For the text-containing cell, return its midpoint in [x, y] coordinate format. 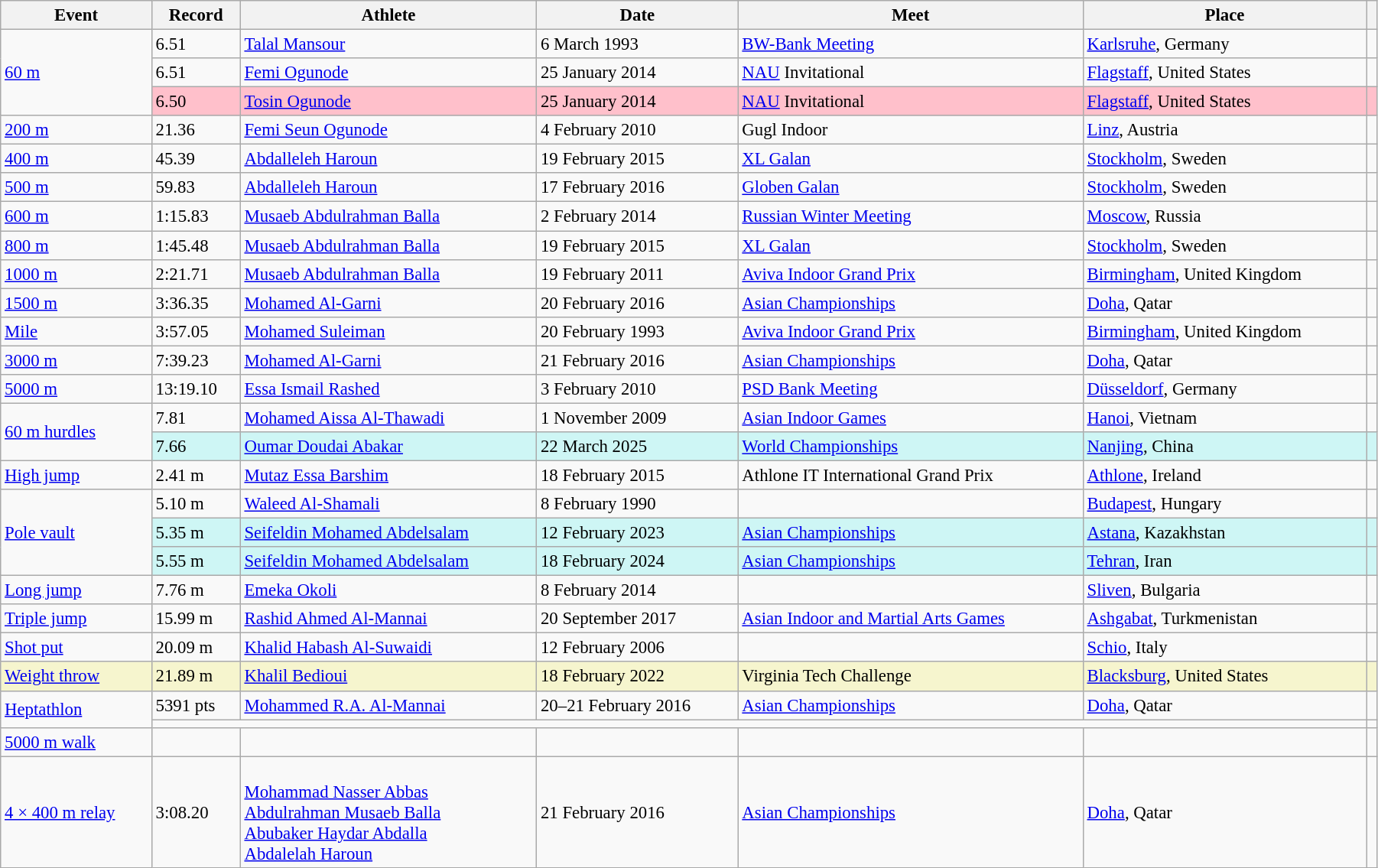
Mohammed R.A. Al-Mannai [388, 705]
21.89 m [196, 677]
Khalid Habash Al-Suwaidi [388, 648]
1:15.83 [196, 216]
60 m hurdles [76, 431]
High jump [76, 475]
Moscow, Russia [1225, 216]
3:57.05 [196, 331]
PSD Bank Meeting [910, 389]
5000 m [76, 389]
Gugl Indoor [910, 130]
Shot put [76, 648]
Schio, Italy [1225, 648]
20.09 m [196, 648]
18 February 2022 [638, 677]
5391 pts [196, 705]
Weight throw [76, 677]
Karlsruhe, Germany [1225, 44]
Blacksburg, United States [1225, 677]
20 February 1993 [638, 331]
500 m [76, 187]
600 m [76, 216]
Athlete [388, 15]
Ashgabat, Turkmenistan [1225, 619]
2 February 2014 [638, 216]
22 March 2025 [638, 447]
Oumar Doudai Abakar [388, 447]
12 February 2006 [638, 648]
13:19.10 [196, 389]
Waleed Al-Shamali [388, 504]
Virginia Tech Challenge [910, 677]
Tehran, Iran [1225, 561]
200 m [76, 130]
Rashid Ahmed Al-Mannai [388, 619]
Astana, Kazakhstan [1225, 533]
Pole vault [76, 532]
7.76 m [196, 590]
19 February 2011 [638, 274]
12 February 2023 [638, 533]
Mohamed Aissa Al-Thawadi [388, 418]
Globen Galan [910, 187]
BW-Bank Meeting [910, 44]
5.10 m [196, 504]
18 February 2015 [638, 475]
Düsseldorf, Germany [1225, 389]
1 November 2009 [638, 418]
Nanjing, China [1225, 447]
5.35 m [196, 533]
20 September 2017 [638, 619]
5.55 m [196, 561]
Linz, Austria [1225, 130]
Tosin Ogunode [388, 102]
Femi Seun Ogunode [388, 130]
Triple jump [76, 619]
Meet [910, 15]
Asian Indoor and Martial Arts Games [910, 619]
Sliven, Bulgaria [1225, 590]
59.83 [196, 187]
Essa Ismail Rashed [388, 389]
20–21 February 2016 [638, 705]
Event [76, 15]
1000 m [76, 274]
Emeka Okoli [388, 590]
Khalil Bedioui [388, 677]
7.66 [196, 447]
7:39.23 [196, 360]
Heptathlon [76, 709]
8 February 2014 [638, 590]
5000 m walk [76, 742]
Russian Winter Meeting [910, 216]
45.39 [196, 159]
7.81 [196, 418]
4 February 2010 [638, 130]
Mile [76, 331]
3:36.35 [196, 303]
3000 m [76, 360]
World Championships [910, 447]
1500 m [76, 303]
Record [196, 15]
Athlone IT International Grand Prix [910, 475]
Mohamed Suleiman [388, 331]
800 m [76, 245]
3 February 2010 [638, 389]
Athlone, Ireland [1225, 475]
400 m [76, 159]
6.50 [196, 102]
4 × 400 m relay [76, 812]
Mohammad Nasser AbbasAbdulrahman Musaeb BallaAbubaker Haydar AbdallaAbdalelah Haroun [388, 812]
Asian Indoor Games [910, 418]
Mutaz Essa Barshim [388, 475]
60 m [76, 73]
Femi Ogunode [388, 73]
6 March 1993 [638, 44]
2.41 m [196, 475]
20 February 2016 [638, 303]
Talal Mansour [388, 44]
Hanoi, Vietnam [1225, 418]
17 February 2016 [638, 187]
8 February 1990 [638, 504]
3:08.20 [196, 812]
Long jump [76, 590]
18 February 2024 [638, 561]
Budapest, Hungary [1225, 504]
15.99 m [196, 619]
Date [638, 15]
2:21.71 [196, 274]
21.36 [196, 130]
1:45.48 [196, 245]
Place [1225, 15]
